Capture the cell that displays the provided text and extract its (x, y) central coordinate. 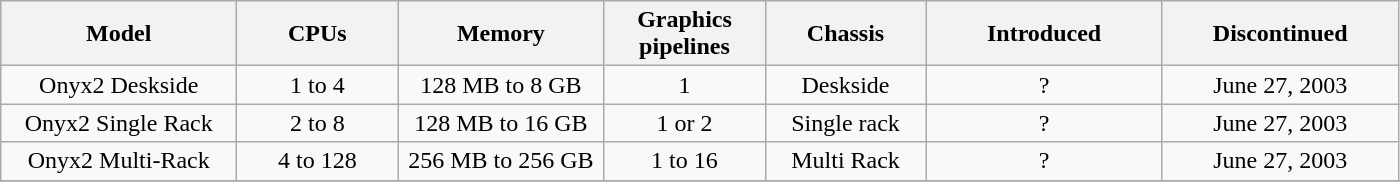
Memory (501, 34)
Discontinued (1280, 34)
2 to 8 (318, 123)
256 MB to 256 GB (501, 161)
128 MB to 8 GB (501, 85)
4 to 128 (318, 161)
Multi Rack (846, 161)
Deskside (846, 85)
Model (119, 34)
Onyx2 Single Rack (119, 123)
Single rack (846, 123)
Graphics pipelines (684, 34)
1 (684, 85)
Onyx2 Deskside (119, 85)
1 to 16 (684, 161)
CPUs (318, 34)
1 to 4 (318, 85)
Chassis (846, 34)
1 or 2 (684, 123)
128 MB to 16 GB (501, 123)
Onyx2 Multi-Rack (119, 161)
Introduced (1044, 34)
